Scan for the cell matching the given text and deliver its (x, y) coordinate at center. 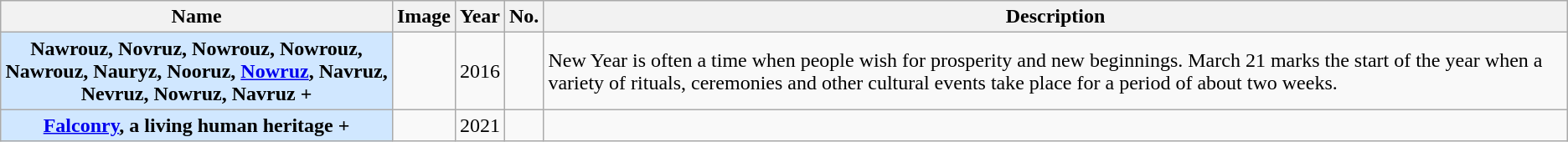
Description (1055, 17)
Name (197, 17)
2021 (479, 125)
Image (424, 17)
Year (479, 17)
Nawrouz, Novruz, Nowrouz, Nowrouz, Nawrouz, Nauryz, Nooruz, Nowruz, Navruz, Nevruz, Nowruz, Navruz + (197, 71)
No. (524, 17)
2016 (479, 71)
Falconry, a living human heritage + (197, 125)
